Provide the (X, Y) coordinate of the cell's center where the given text is located.  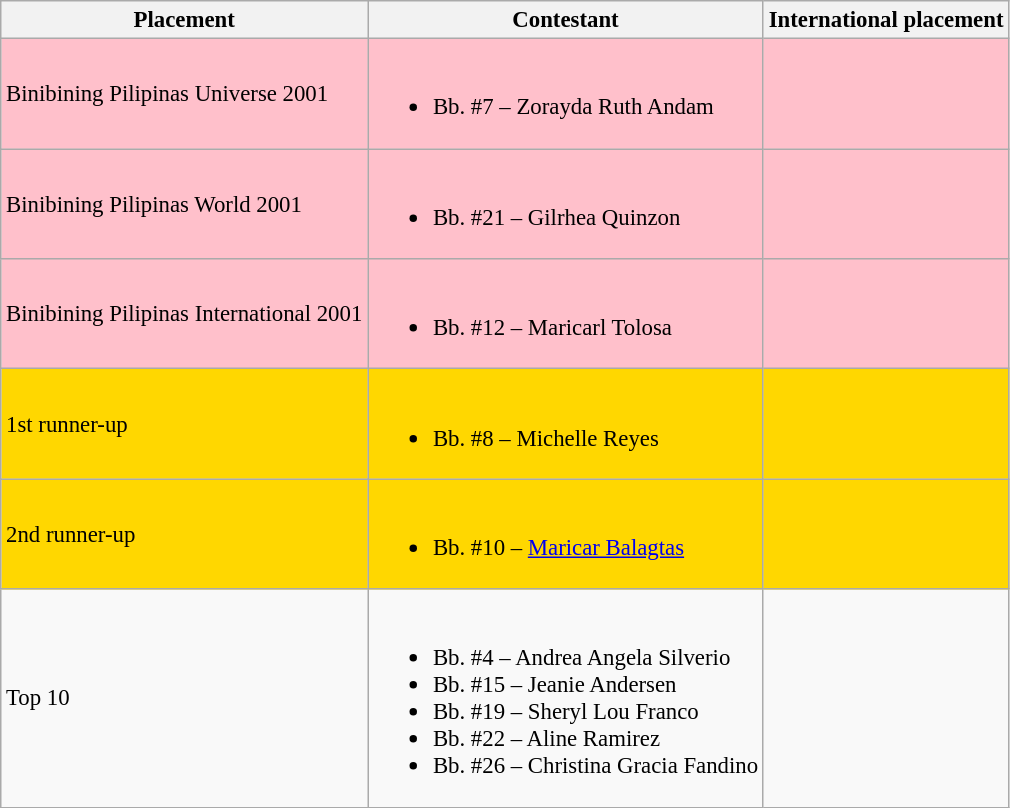
1st runner-up (184, 424)
Bb. #8 – Michelle Reyes (566, 424)
Bb. #10 – Maricar Balagtas (566, 534)
Top 10 (184, 698)
Bb. #7 – Zorayda Ruth Andam (566, 94)
Binibining Pilipinas International 2001 (184, 314)
International placement (886, 20)
Binibining Pilipinas World 2001 (184, 204)
Bb. #12 – Maricarl Tolosa (566, 314)
Bb. #4 – Andrea Angela SilverioBb. #15 – Jeanie AndersenBb. #19 – Sheryl Lou FrancoBb. #22 – Aline RamirezBb. #26 – Christina Gracia Fandino (566, 698)
Bb. #21 – Gilrhea Quinzon (566, 204)
Placement (184, 20)
Contestant (566, 20)
Binibining Pilipinas Universe 2001 (184, 94)
2nd runner-up (184, 534)
